Return the (X, Y) coordinate for the center point of the cell that contains the specified text.  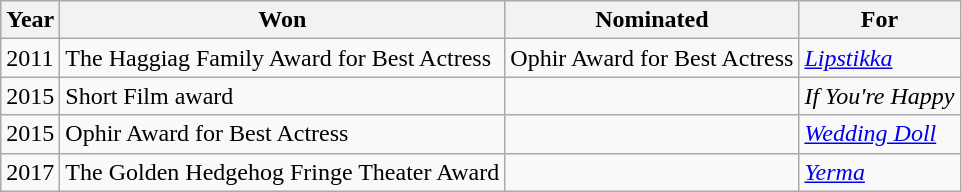
2011 (30, 58)
The Golden Hedgehog Fringe Theater Award (282, 172)
If You're Happy (880, 96)
Won (282, 20)
For (880, 20)
2017 (30, 172)
Wedding Doll (880, 134)
Lipstikka (880, 58)
Nominated (652, 20)
Short Film award (282, 96)
Yerma (880, 172)
Year (30, 20)
The Haggiag Family Award for Best Actress (282, 58)
